Pinpoint the cell where the given text exists, returning its (X, Y) midpoint coordinate. 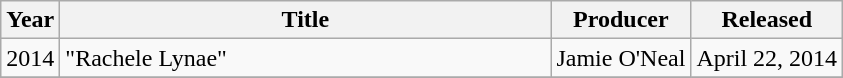
Year (30, 20)
April 22, 2014 (767, 58)
Jamie O'Neal (621, 58)
Producer (621, 20)
"Rachele Lynae" (306, 58)
2014 (30, 58)
Released (767, 20)
Title (306, 20)
